Scan for the cell matching the given text and deliver its (x, y) coordinate at center. 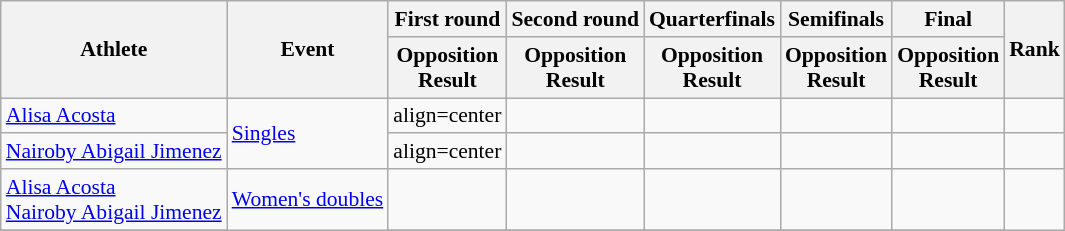
Nairoby Abigail Jimenez (114, 152)
Second round (575, 19)
Women's doubles (308, 200)
First round (447, 19)
Final (948, 19)
Athlete (114, 50)
Quarterfinals (712, 19)
Alisa Acosta (114, 116)
Event (308, 50)
Alisa AcostaNairoby Abigail Jimenez (114, 200)
Rank (1034, 50)
Semifinals (836, 19)
Singles (308, 134)
